Return the (x, y) coordinate for the center point of the cell that contains the specified text.  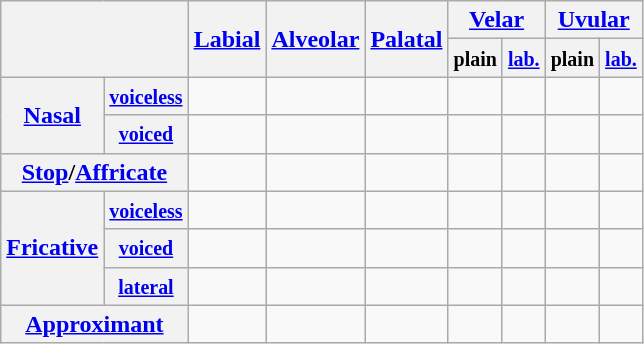
lateral (146, 286)
Uvular (594, 20)
Approximant (94, 324)
Nasal (52, 115)
Labial (227, 39)
Alveolar (316, 39)
Velar (496, 20)
Stop/Affricate (94, 172)
Fricative (52, 248)
Palatal (406, 39)
